Identify which cell holds the provided text, then report its (X, Y) central coordinate. 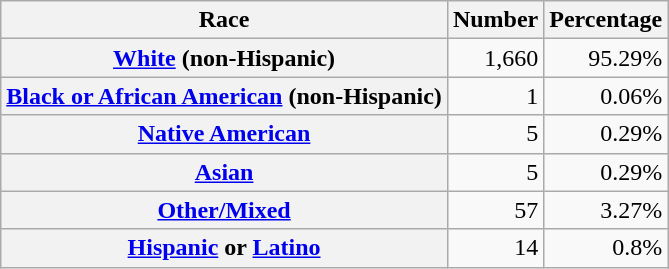
1,660 (495, 58)
Native American (224, 134)
Hispanic or Latino (224, 248)
14 (495, 248)
Number (495, 20)
3.27% (606, 210)
Race (224, 20)
Percentage (606, 20)
95.29% (606, 58)
White (non-Hispanic) (224, 58)
1 (495, 96)
0.8% (606, 248)
0.06% (606, 96)
Black or African American (non-Hispanic) (224, 96)
57 (495, 210)
Asian (224, 172)
Other/Mixed (224, 210)
